Find where the given text appears and provide that cell's center as [X, Y] coordinate. 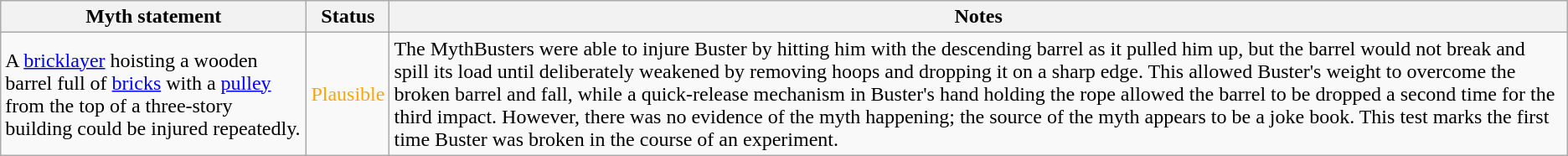
A bricklayer hoisting a wooden barrel full of bricks with a pulley from the top of a three-story building could be injured repeatedly. [154, 94]
Status [348, 17]
Myth statement [154, 17]
Notes [978, 17]
Plausible [348, 94]
